Detect which cell encompasses the target text, then output its [x, y] center coordinate. 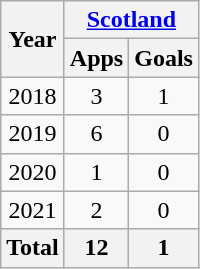
Apps [96, 58]
Year [33, 39]
2 [96, 210]
6 [96, 134]
Goals [164, 58]
Total [33, 248]
2020 [33, 172]
2018 [33, 96]
Scotland [131, 20]
12 [96, 248]
2021 [33, 210]
2019 [33, 134]
3 [96, 96]
